Return [x, y] of the center of cell containing provided text 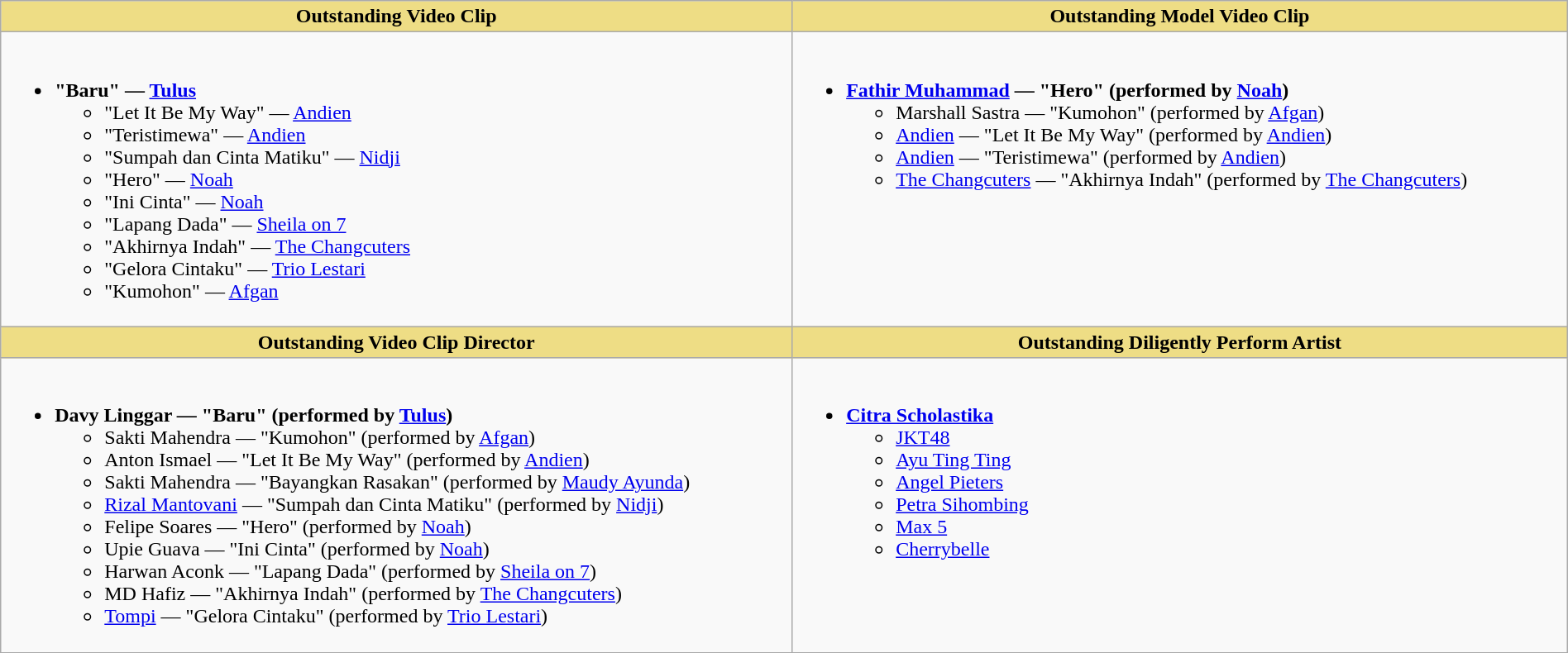
Outstanding Model Video Clip [1180, 17]
Outstanding Video Clip [397, 17]
Citra ScholastikaJKT48Ayu Ting TingAngel PietersPetra SihombingMax 5Cherrybelle [1180, 505]
Outstanding Video Clip Director [397, 342]
Outstanding Diligently Perform Artist [1180, 342]
